Output the (x, y) coordinate of the center of the cell containing the given text.  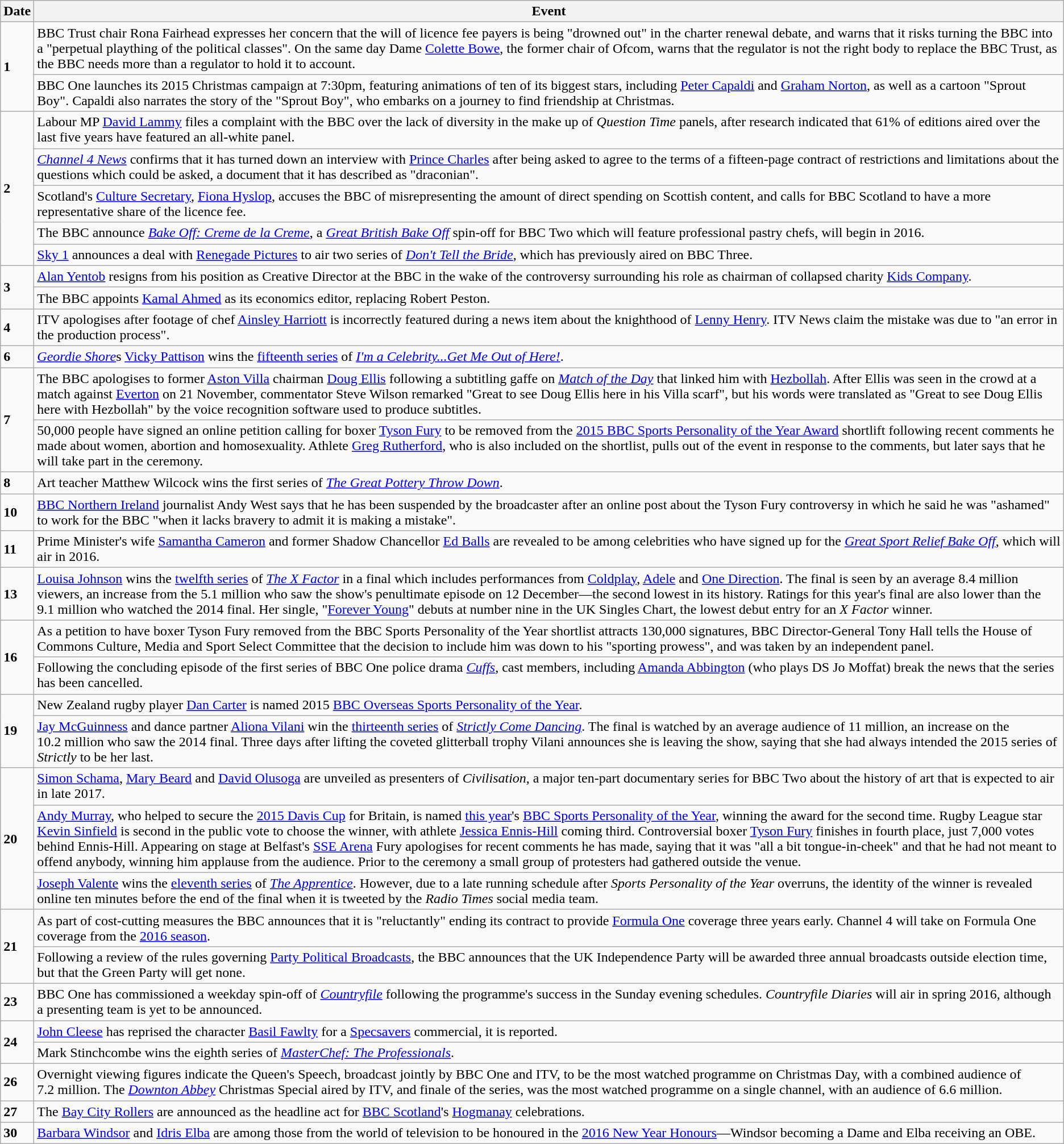
10 (17, 513)
Date (17, 11)
16 (17, 657)
8 (17, 483)
4 (17, 327)
21 (17, 946)
Event (549, 11)
Mark Stinchcombe wins the eighth series of MasterChef: The Professionals. (549, 1053)
2 (17, 189)
24 (17, 1042)
Sky 1 announces a deal with Renegade Pictures to air two series of Don't Tell the Bride, which has previously aired on BBC Three. (549, 255)
John Cleese has reprised the character Basil Fawlty for a Specsavers commercial, it is reported. (549, 1031)
Geordie Shores Vicky Pattison wins the fifteenth series of I'm a Celebrity...Get Me Out of Here!. (549, 356)
3 (17, 287)
23 (17, 1001)
Art teacher Matthew Wilcock wins the first series of The Great Pottery Throw Down. (549, 483)
1 (17, 67)
7 (17, 419)
26 (17, 1082)
New Zealand rugby player Dan Carter is named 2015 BBC Overseas Sports Personality of the Year. (549, 705)
30 (17, 1133)
The BBC appoints Kamal Ahmed as its economics editor, replacing Robert Peston. (549, 298)
13 (17, 594)
11 (17, 549)
27 (17, 1112)
The Bay City Rollers are announced as the headline act for BBC Scotland's Hogmanay celebrations. (549, 1112)
6 (17, 356)
19 (17, 731)
20 (17, 839)
